Scan for the cell matching the given text and deliver its [x, y] coordinate at center. 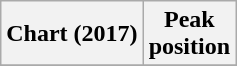
Peak position [189, 34]
Chart (2017) [72, 34]
